Extract the [x, y] coordinate from the center of the cell holding the provided text.  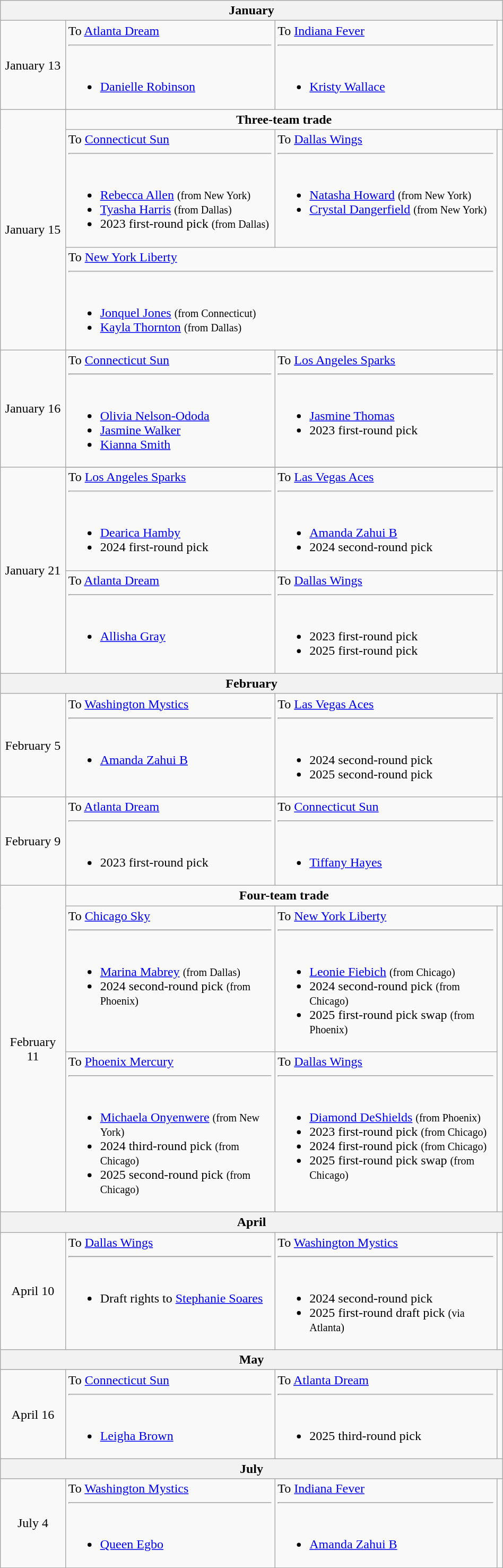
July 4 [33, 1523]
To Indiana Fever Amanda Zahui B [386, 1523]
January 13 [33, 65]
January 15 [33, 229]
To Washington Mystics Queen Egbo [170, 1523]
To Washington Mystics Amanda Zahui B [170, 745]
To New York Liberty Jonquel Jones (from Connecticut) Kayla Thornton (from Dallas) [281, 298]
Four-team trade [284, 895]
To Los Angeles Sparks Dearica Hamby2024 first-round pick [170, 519]
To Connecticut Sun Leigha Brown [170, 1415]
To Dallas WingsDraft rights to Stephanie Soares [170, 1291]
To Atlanta Dream Allisha Gray [170, 622]
To Atlanta Dream Danielle Robinson [170, 65]
April 10 [33, 1291]
To Phoenix Mercury Michaela Onyenwere (from New York)2024 third-round pick (from Chicago)2025 second-round pick (from Chicago) [170, 1132]
To Atlanta Dream2025 third-round pick [386, 1415]
To Las Vegas Aces Amanda Zahui B2024 second-round pick [386, 519]
January 16 [33, 409]
To Chicago Sky Marina Mabrey (from Dallas)2024 second-round pick (from Phoenix) [170, 979]
April 16 [33, 1415]
July [251, 1469]
February 9 [33, 841]
To Dallas Wings Natasha Howard (from New York) Crystal Dangerfield (from New York) [386, 188]
To Las Vegas Aces2024 second-round pick2025 second-round pick [386, 745]
February 11 [33, 1048]
To Connecticut Sun Tiffany Hayes [386, 841]
January [251, 11]
To Dallas Wings2023 first-round pick2025 first-round pick [386, 622]
To Washington Mystics2024 second-round pick2025 first-round draft pick (via Atlanta) [386, 1291]
February [251, 683]
To Los Angeles Sparks Jasmine Thomas2023 first-round pick [386, 409]
May [251, 1360]
April [251, 1222]
January 21 [33, 570]
To Connecticut Sun Olivia Nelson-Ododa Jasmine Walker Kianna Smith [170, 409]
To Connecticut Sun Rebecca Allen (from New York) Tyasha Harris (from Dallas)2023 first-round pick (from Dallas) [170, 188]
To New York Liberty Leonie Fiebich (from Chicago)2024 second-round pick (from Chicago)2025 first-round pick swap (from Phoenix) [386, 979]
To Atlanta Dream2023 first-round pick [170, 841]
February 5 [33, 745]
To Indiana Fever Kristy Wallace [386, 65]
Three-team trade [284, 119]
